Scan for the cell matching the given text and deliver its (x, y) coordinate at center. 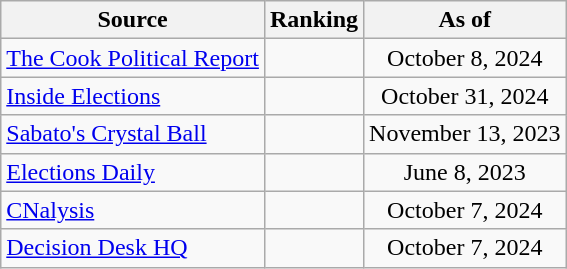
CNalysis (133, 210)
November 13, 2023 (465, 134)
Sabato's Crystal Ball (133, 134)
Source (133, 20)
October 8, 2024 (465, 58)
Ranking (314, 20)
Elections Daily (133, 172)
Inside Elections (133, 96)
Decision Desk HQ (133, 248)
The Cook Political Report (133, 58)
June 8, 2023 (465, 172)
As of (465, 20)
October 31, 2024 (465, 96)
